Identify which cell holds the provided text, then report its (X, Y) central coordinate. 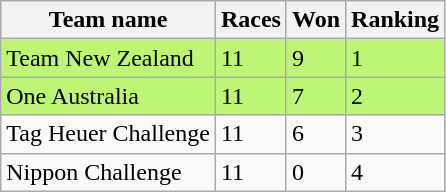
Won (316, 20)
Team name (108, 20)
3 (396, 134)
Nippon Challenge (108, 172)
2 (396, 96)
0 (316, 172)
7 (316, 96)
Team New Zealand (108, 58)
One Australia (108, 96)
9 (316, 58)
4 (396, 172)
6 (316, 134)
Tag Heuer Challenge (108, 134)
Races (250, 20)
Ranking (396, 20)
1 (396, 58)
